Determine the [X, Y] coordinate at the center of the cell enclosing the given text.  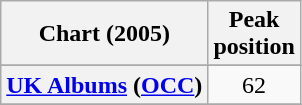
Peakposition [254, 34]
UK Albums (OCC) [104, 85]
Chart (2005) [104, 34]
62 [254, 85]
